Find where the given text appears and provide that cell's center as (x, y) coordinate. 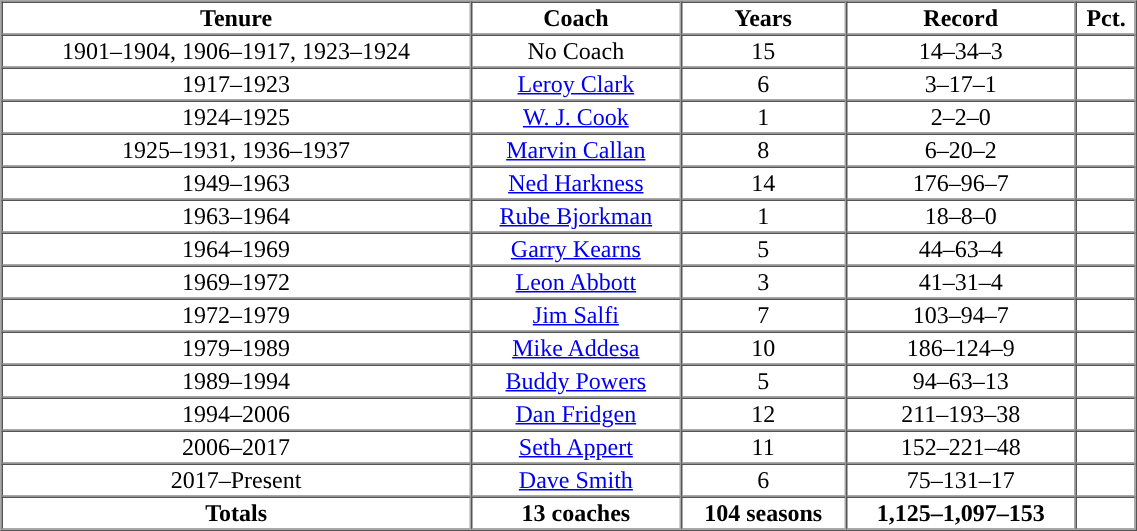
94–63–13 (960, 380)
No Coach (576, 50)
3–17–1 (960, 84)
Dave Smith (576, 480)
12 (763, 414)
1925–1931, 1936–1937 (236, 150)
Leroy Clark (576, 84)
10 (763, 348)
Jim Salfi (576, 314)
15 (763, 50)
Marvin Callan (576, 150)
13 coaches (576, 512)
176–96–7 (960, 182)
1969–1972 (236, 282)
2–2–0 (960, 116)
Seth Appert (576, 446)
75–131–17 (960, 480)
152–221–48 (960, 446)
1,125–1,097–153 (960, 512)
1989–1994 (236, 380)
11 (763, 446)
Dan Fridgen (576, 414)
1917–1923 (236, 84)
1994–2006 (236, 414)
1979–1989 (236, 348)
1963–1964 (236, 216)
Ned Harkness (576, 182)
1949–1963 (236, 182)
Buddy Powers (576, 380)
W. J. Cook (576, 116)
Coach (576, 18)
Mike Addesa (576, 348)
7 (763, 314)
14–34–3 (960, 50)
Tenure (236, 18)
Totals (236, 512)
211–193–38 (960, 414)
1964–1969 (236, 248)
14 (763, 182)
1924–1925 (236, 116)
44–63–4 (960, 248)
41–31–4 (960, 282)
Pct. (1106, 18)
6–20–2 (960, 150)
1972–1979 (236, 314)
104 seasons (763, 512)
Rube Bjorkman (576, 216)
103–94–7 (960, 314)
18–8–0 (960, 216)
186–124–9 (960, 348)
2006–2017 (236, 446)
Garry Kearns (576, 248)
1901–1904, 1906–1917, 1923–1924 (236, 50)
3 (763, 282)
Leon Abbott (576, 282)
2017–Present (236, 480)
Record (960, 18)
8 (763, 150)
Years (763, 18)
